Locate the cell with the specified text and output its [X, Y] center coordinate. 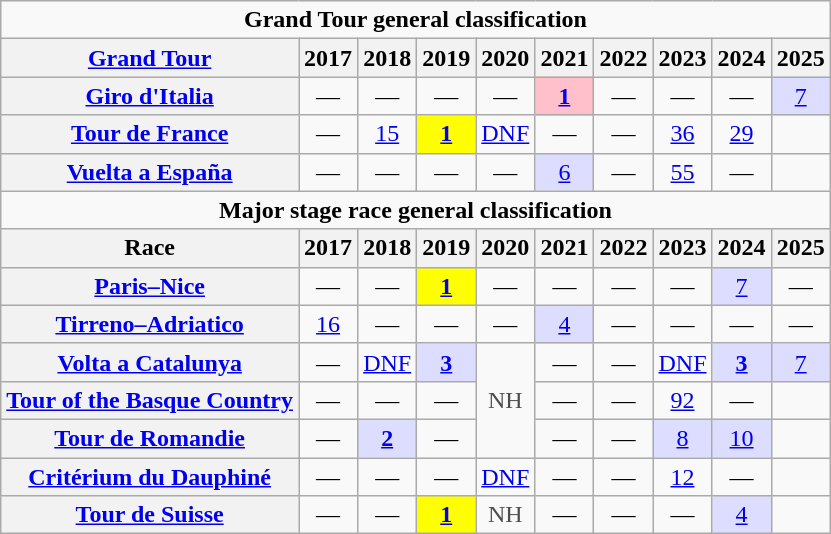
Major stage race general classification [416, 210]
Tour de Romandie [150, 438]
Race [150, 248]
Vuelta a España [150, 172]
6 [564, 172]
2 [388, 438]
Giro d'Italia [150, 96]
15 [388, 134]
Tour de France [150, 134]
8 [682, 438]
Tour de Suisse [150, 515]
Grand Tour [150, 58]
Tirreno–Adriatico [150, 324]
29 [742, 134]
Grand Tour general classification [416, 20]
Volta a Catalunya [150, 362]
36 [682, 134]
55 [682, 172]
10 [742, 438]
12 [682, 477]
92 [682, 400]
Tour of the Basque Country [150, 400]
Critérium du Dauphiné [150, 477]
16 [328, 324]
Paris–Nice [150, 286]
